Pinpoint the cell where the given text exists, returning its (X, Y) midpoint coordinate. 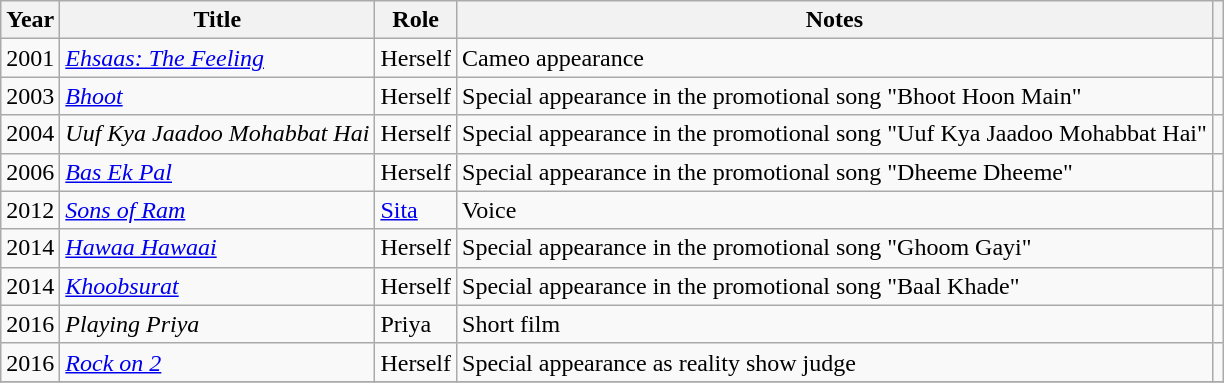
Sons of Ram (218, 210)
Sita (416, 210)
Year (30, 20)
Title (218, 20)
Special appearance in the promotional song "Ghoom Gayi" (835, 248)
2001 (30, 58)
2012 (30, 210)
Priya (416, 324)
2003 (30, 96)
Cameo appearance (835, 58)
Special appearance in the promotional song "Uuf Kya Jaadoo Mohabbat Hai" (835, 134)
Voice (835, 210)
2004 (30, 134)
Special appearance as reality show judge (835, 362)
Ehsaas: The Feeling (218, 58)
Bas Ek Pal (218, 172)
Special appearance in the promotional song "Dheeme Dheeme" (835, 172)
Khoobsurat (218, 286)
Role (416, 20)
Rock on 2 (218, 362)
Uuf Kya Jaadoo Mohabbat Hai (218, 134)
2006 (30, 172)
Notes (835, 20)
Short film (835, 324)
Special appearance in the promotional song "Bhoot Hoon Main" (835, 96)
Playing Priya (218, 324)
Bhoot (218, 96)
Special appearance in the promotional song "Baal Khade" (835, 286)
Hawaa Hawaai (218, 248)
